Find where the given text appears and provide that cell's center as (x, y) coordinate. 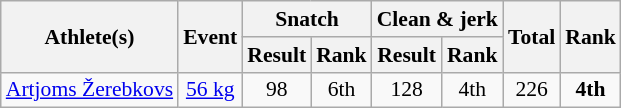
Athlete(s) (90, 36)
Clean & jerk (438, 19)
56 kg (210, 90)
128 (407, 90)
Event (210, 36)
6th (342, 90)
98 (276, 90)
Snatch (306, 19)
Total (532, 36)
Artjoms Žerebkovs (90, 90)
226 (532, 90)
